Return (X, Y) of the center of cell containing provided text 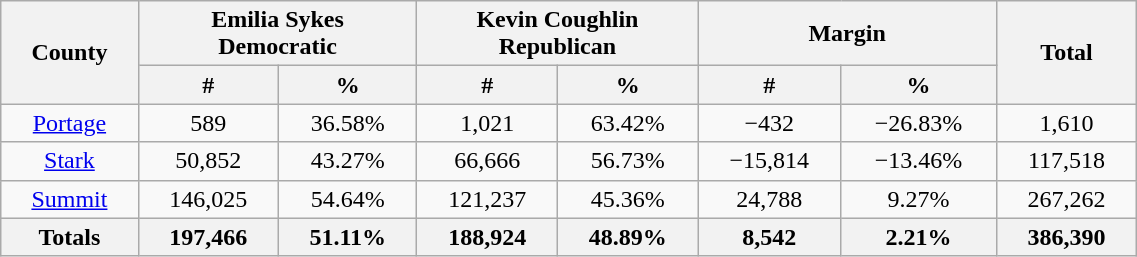
45.36% (627, 199)
−13.46% (919, 161)
24,788 (770, 199)
50,852 (208, 161)
197,466 (208, 237)
267,262 (1066, 199)
−15,814 (770, 161)
121,237 (487, 199)
1,021 (487, 123)
Total (1066, 52)
386,390 (1066, 237)
9.27% (919, 199)
51.11% (348, 237)
146,025 (208, 199)
36.58% (348, 123)
Stark (70, 161)
54.64% (348, 199)
Margin (847, 34)
County (70, 52)
188,924 (487, 237)
43.27% (348, 161)
Summit (70, 199)
8,542 (770, 237)
Kevin CoughlinRepublican (558, 34)
66,666 (487, 161)
Totals (70, 237)
63.42% (627, 123)
56.73% (627, 161)
Portage (70, 123)
48.89% (627, 237)
589 (208, 123)
117,518 (1066, 161)
−26.83% (919, 123)
−432 (770, 123)
1,610 (1066, 123)
Emilia SykesDemocratic (278, 34)
2.21% (919, 237)
